Scan for the cell matching the given text and deliver its [X, Y] coordinate at center. 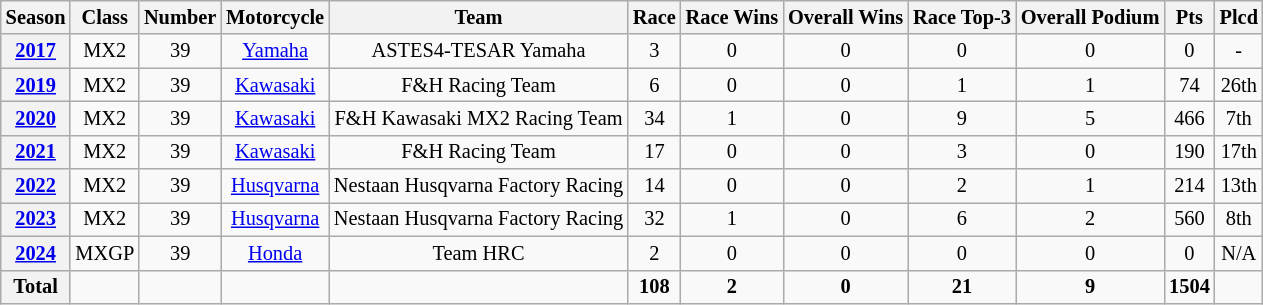
214 [1189, 186]
34 [654, 118]
1504 [1189, 287]
ASTES4-TESAR Yamaha [478, 51]
Race [654, 17]
Class [104, 17]
14 [654, 186]
17th [1239, 152]
2017 [36, 51]
2024 [36, 253]
17 [654, 152]
Plcd [1239, 17]
Number [180, 17]
190 [1189, 152]
466 [1189, 118]
Race Wins [732, 17]
Overall Wins [846, 17]
Yamaha [275, 51]
74 [1189, 85]
2020 [36, 118]
7th [1239, 118]
2021 [36, 152]
Honda [275, 253]
F&H Kawasaki MX2 Racing Team [478, 118]
N/A [1239, 253]
108 [654, 287]
Pts [1189, 17]
21 [962, 287]
560 [1189, 219]
Race Top-3 [962, 17]
2022 [36, 186]
- [1239, 51]
8th [1239, 219]
Season [36, 17]
MXGP [104, 253]
13th [1239, 186]
Motorcycle [275, 17]
5 [1090, 118]
Team [478, 17]
26th [1239, 85]
Total [36, 287]
2023 [36, 219]
32 [654, 219]
Team HRC [478, 253]
2019 [36, 85]
Overall Podium [1090, 17]
